Provide the [X, Y] coordinate of the cell's center where the given text is located.  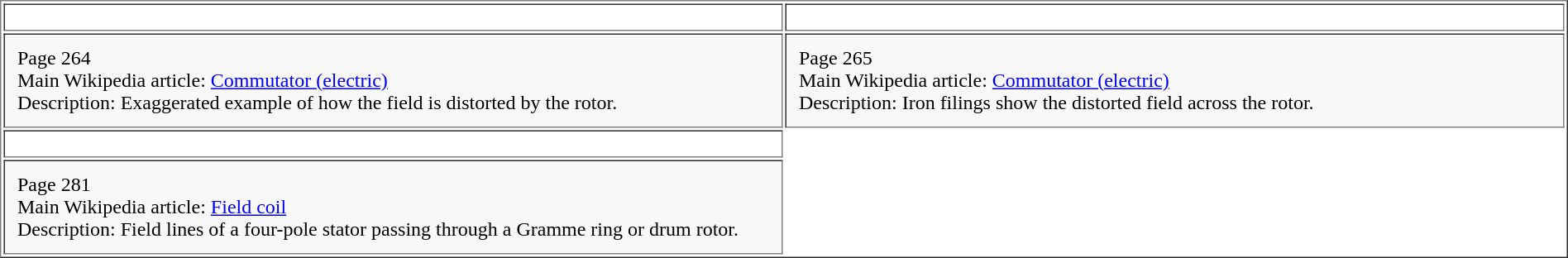
Page 264Main Wikipedia article: Commutator (electric)Description: Exaggerated example of how the field is distorted by the rotor. [393, 80]
Page 265Main Wikipedia article: Commutator (electric)Description: Iron filings show the distorted field across the rotor. [1175, 80]
Page 281Main Wikipedia article: Field coilDescription: Field lines of a four-pole stator passing through a Gramme ring or drum rotor. [393, 208]
